Determine the [x, y] coordinate at the center of the cell enclosing the given text.  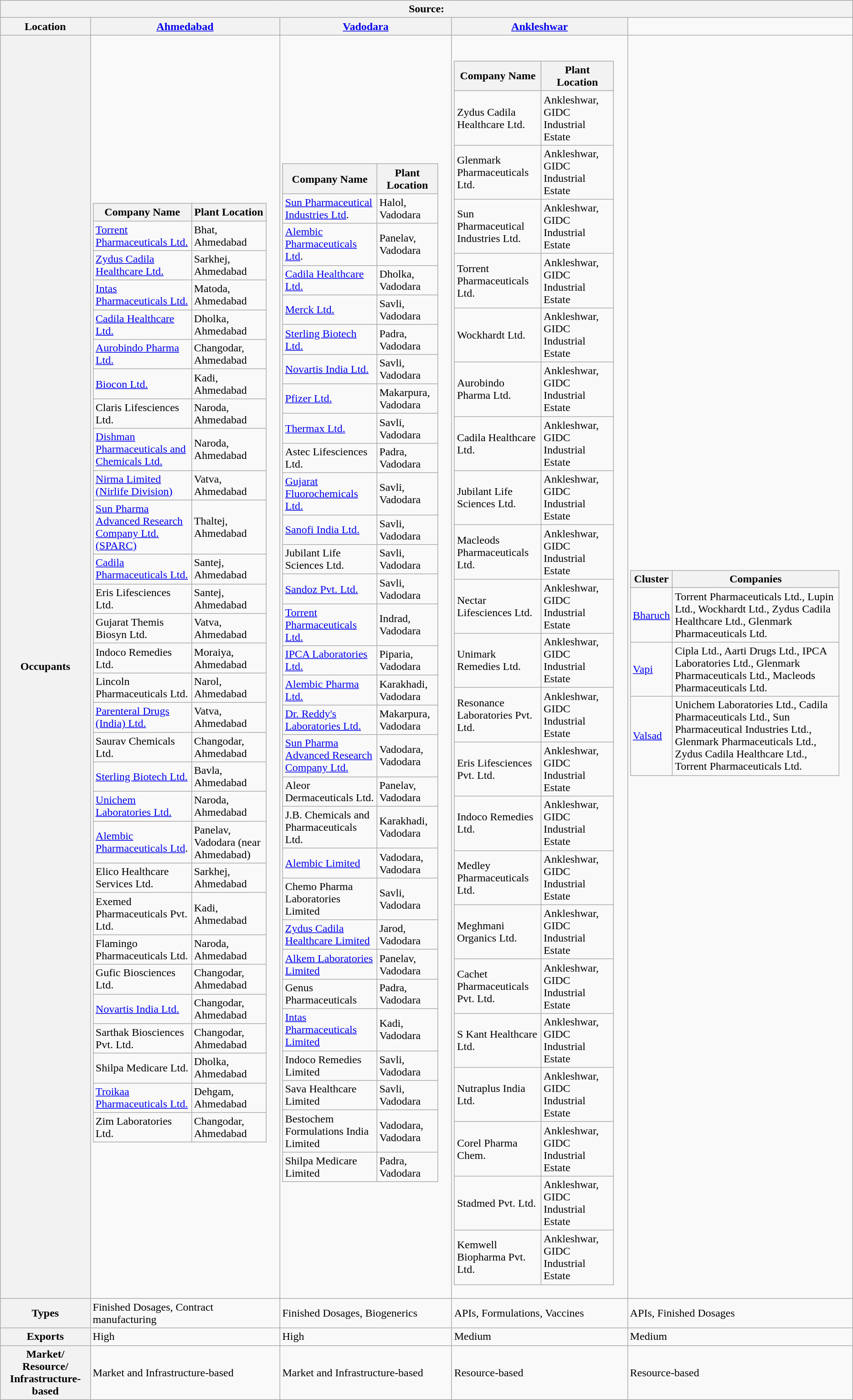
Dholka, Vadodara [407, 280]
Dishman Pharmaceuticals and Chemicals Ltd. [142, 449]
Unichem Laboratories Ltd. [142, 807]
Chemo Pharma Laboratories Limited [330, 899]
Parenteral Drugs (India) Ltd. [142, 717]
Nutraplus India Ltd. [498, 1095]
J.B. Chemicals and Pharmaceuticals Ltd. [330, 827]
Exports [46, 1337]
Shilpa Medicare Ltd. [142, 1068]
Astec Lifesciences Ltd. [330, 458]
Indoco Remedies Limited [330, 1065]
Elico Healthcare Services Ltd. [142, 878]
Gujarat Themis Biosyn Ltd. [142, 628]
Sun Pharma Advanced Research Company Ltd. [330, 756]
Macleods Pharmaceuticals Ltd. [498, 552]
Bhat, Ahmedabad [229, 235]
Jarod, Vadodara [407, 934]
Market/ Resource/ Infrastructure-based [46, 1373]
Sarthak Biosciences Pvt. Ltd. [142, 1038]
APIs, Formulations, Vaccines [540, 1313]
Halol, Vadodara [407, 209]
Moraiya, Ahmedabad [229, 658]
Ankleshwar [540, 26]
Location [46, 26]
Intas Pharmaceuticals Limited [330, 1030]
Meghmani Organics Ltd. [498, 932]
Indrad, Vadodara [407, 625]
Corel Pharma Chem. [498, 1148]
Dehgam, Ahmedabad [229, 1097]
Vapi [651, 669]
Bharuch [651, 615]
Narol, Ahmedabad [229, 687]
Dr. Reddy's Laboratories Ltd. [330, 720]
Glenmark Pharmaceuticals Ltd. [498, 172]
Thaltej, Ahmedabad [229, 527]
Alembic Pharma Ltd. [330, 690]
Eris Lifesciences Ltd. [142, 599]
Cadila Pharmaceuticals Ltd. [142, 569]
Piparia, Vadodara [407, 661]
Cipla Ltd., Aarti Drugs Ltd., IPCA Laboratories Ltd., Glenmark Pharmaceuticals Ltd., Macleods Pharmaceuticals Ltd. [755, 669]
Occupants [46, 667]
Alkem Laboratories Limited [330, 964]
Zim Laboratories Ltd. [142, 1127]
Alembic Limited [330, 863]
Matoda, Ahmedabad [229, 295]
Unimark Remedies Ltd. [498, 661]
Cachet Pharmaceuticals Pvt. Ltd. [498, 986]
Torrent Pharmaceuticals Ltd., Lupin Ltd., Wockhardt Ltd., Zydus Cadila Healthcare Ltd., Glenmark Pharmaceuticals Ltd. [755, 615]
Sandoz Pvt. Ltd. [330, 589]
Finished Dosages, Biogenerics [365, 1313]
Gufic Biosciences Ltd. [142, 979]
Intas Pharmaceuticals Ltd. [142, 295]
Resonance Laboratories Pvt. Ltd. [498, 715]
Flamingo Pharmaceuticals Ltd. [142, 950]
Stadmed Pvt. Ltd. [498, 1203]
Kadi, Vadodara [407, 1030]
Wockhardt Ltd. [498, 335]
Valsad [651, 736]
Pfizer Ltd. [330, 398]
Genus Pharmaceuticals [330, 993]
Thermax Ltd. [330, 428]
Troikaa Pharmaceuticals Ltd. [142, 1097]
Bavla, Ahmedabad [229, 777]
S Kant Healthcare Ltd. [498, 1040]
Vadodara [365, 26]
Nirma Limited (Nirlife Division) [142, 485]
Saurav Chemicals Ltd. [142, 746]
Kemwell Biopharma Pvt. Ltd. [498, 1258]
Cluster [651, 579]
Claris Lifesciences Ltd. [142, 414]
Sava Healthcare Limited [330, 1096]
Sun Pharma Advanced Research Company Ltd. (SPARC) [142, 527]
Shilpa Medicare Limited [330, 1167]
Merck Ltd. [330, 310]
Companies [755, 579]
Exemed Pharmaceuticals Pvt. Ltd. [142, 914]
Lincoln Pharmaceuticals Ltd. [142, 687]
Types [46, 1313]
Biocon Ltd. [142, 384]
Medley Pharmaceuticals Ltd. [498, 878]
Sanofi India Ltd. [330, 530]
Zydus Cadila Healthcare Limited [330, 934]
Source: [426, 9]
Gujarat Fluorochemicals Ltd. [330, 494]
Finished Dosages, Contract manufacturing [185, 1313]
IPCA Laboratories Ltd. [330, 661]
Panelav, Vadodara (near Ahmedabad) [229, 842]
Nectar Lifesciences Ltd. [498, 606]
Eris Lifesciences Pvt. Ltd. [498, 769]
Aleor Dermaceuticals Ltd. [330, 791]
Bestochem Formulations India Limited [330, 1131]
Ahmedabad [185, 26]
APIs, Finished Dosages [740, 1313]
